Detect which cell encompasses the target text, then output its [X, Y] center coordinate. 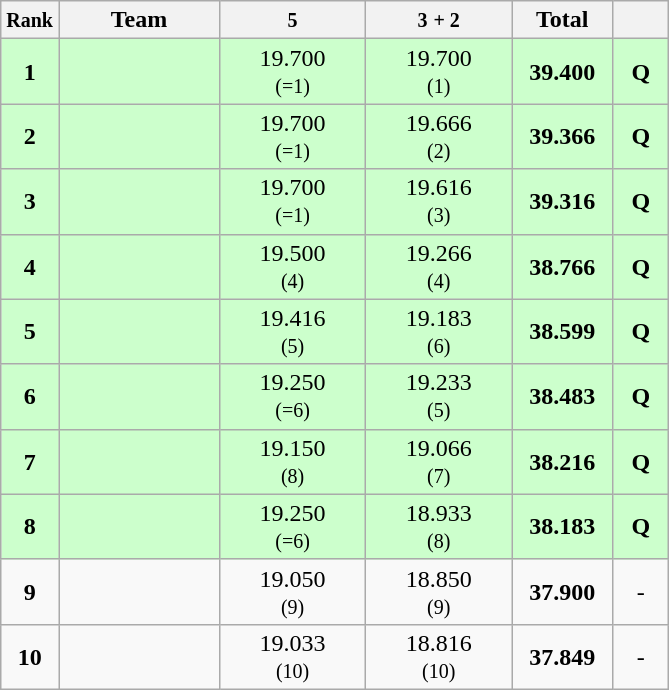
19.066(7) [439, 462]
19.150(8) [293, 462]
6 [30, 396]
37.900 [562, 592]
19.616(3) [439, 202]
19.500(4) [293, 266]
19.233(5) [439, 396]
18.933(8) [439, 526]
1 [30, 72]
39.366 [562, 136]
19.183(6) [439, 332]
8 [30, 526]
19.033(10) [293, 656]
38.483 [562, 396]
39.316 [562, 202]
9 [30, 592]
18.850(9) [439, 592]
19.266(4) [439, 266]
2 [30, 136]
7 [30, 462]
37.849 [562, 656]
38.599 [562, 332]
19.666(2) [439, 136]
Team [138, 20]
38.183 [562, 526]
10 [30, 656]
Total [562, 20]
3 [30, 202]
4 [30, 266]
Rank [30, 20]
19.700(1) [439, 72]
19.416(5) [293, 332]
3 + 2 [439, 20]
18.816(10) [439, 656]
39.400 [562, 72]
19.050(9) [293, 592]
38.216 [562, 462]
38.766 [562, 266]
